Determine the [X, Y] coordinate at the center of the cell enclosing the given text.  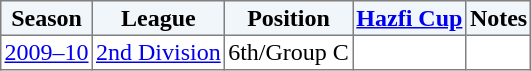
Notes [498, 18]
League [158, 18]
Season [47, 18]
2nd Division [158, 52]
Position [288, 18]
2009–10 [47, 52]
6th/Group C [288, 52]
Hazfi Cup [410, 18]
